Determine the (x, y) coordinate at the center of the cell enclosing the given text.  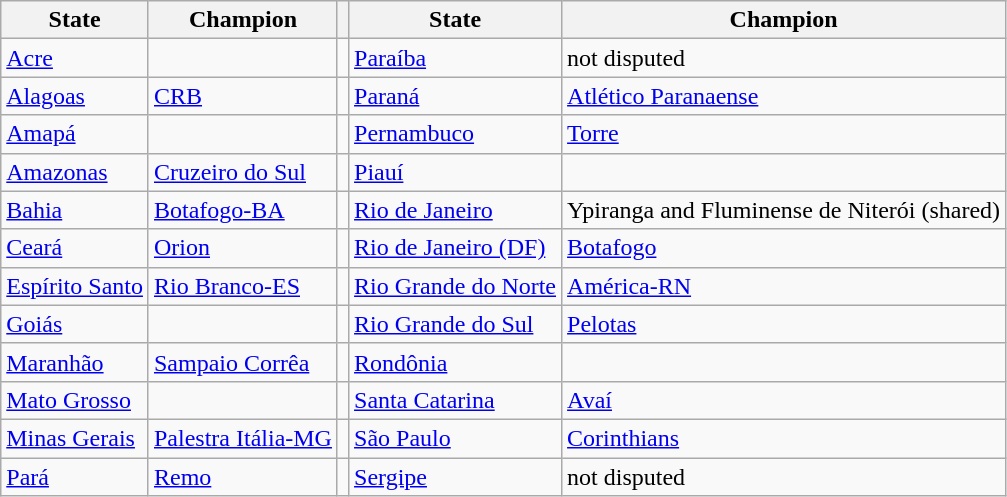
América-RN (784, 286)
Amapá (75, 134)
Espírito Santo (75, 286)
Acre (75, 58)
Cruzeiro do Sul (242, 172)
Maranhão (75, 362)
Botafogo-BA (242, 210)
São Paulo (456, 438)
Paraná (456, 96)
Remo (242, 477)
Botafogo (784, 248)
Amazonas (75, 172)
Santa Catarina (456, 400)
Ypiranga and Fluminense de Niterói (shared) (784, 210)
Rio de Janeiro (DF) (456, 248)
Rio de Janeiro (456, 210)
Orion (242, 248)
Rio Grande do Norte (456, 286)
Atlético Paranaense (784, 96)
Ceará (75, 248)
Alagoas (75, 96)
Corinthians (784, 438)
Pernambuco (456, 134)
Piauí (456, 172)
Pará (75, 477)
Goiás (75, 324)
Avaí (784, 400)
Rio Grande do Sul (456, 324)
Rio Branco-ES (242, 286)
Palestra Itália-MG (242, 438)
CRB (242, 96)
Rondônia (456, 362)
Paraíba (456, 58)
Minas Gerais (75, 438)
Sergipe (456, 477)
Bahia (75, 210)
Torre (784, 134)
Sampaio Corrêa (242, 362)
Pelotas (784, 324)
Mato Grosso (75, 400)
